Locate the cell with the specified text and output its (X, Y) center coordinate. 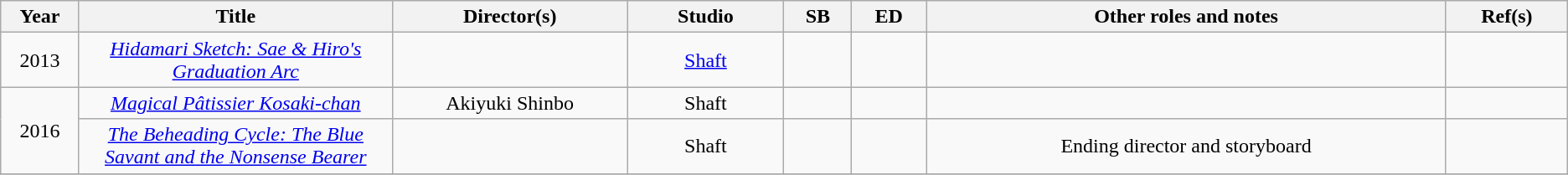
2013 (40, 60)
Hidamari Sketch: Sae & Hiro's Graduation Arc (235, 60)
ED (890, 17)
Ref(s) (1506, 17)
Title (235, 17)
Other roles and notes (1186, 17)
Year (40, 17)
Akiyuki Shinbo (509, 103)
Ending director and storyboard (1186, 146)
Magical Pâtissier Kosaki-chan (235, 103)
SB (818, 17)
The Beheading Cycle: The Blue Savant and the Nonsense Bearer (235, 146)
Studio (705, 17)
Director(s) (509, 17)
2016 (40, 131)
